Provide the (x, y) coordinate of the cell's center where the given text is located.  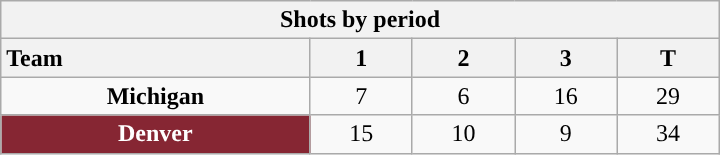
1 (361, 58)
10 (463, 134)
Denver (156, 134)
29 (668, 96)
7 (361, 96)
16 (566, 96)
T (668, 58)
Shots by period (360, 20)
15 (361, 134)
2 (463, 58)
34 (668, 134)
3 (566, 58)
6 (463, 96)
Team (156, 58)
Michigan (156, 96)
9 (566, 134)
